Determine the [x, y] coordinate at the center of the cell enclosing the given text.  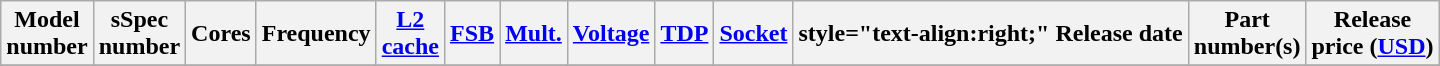
TDP [684, 34]
Mult. [534, 34]
Releaseprice (USD) [1372, 34]
Cores [222, 34]
Modelnumber [47, 34]
FSB [472, 34]
style="text-align:right;" Release date [990, 34]
Frequency [316, 34]
Partnumber(s) [1247, 34]
sSpecnumber [139, 34]
Socket [754, 34]
Voltage [611, 34]
L2cache [410, 34]
